Determine the (X, Y) coordinate at the center of the cell enclosing the given text.  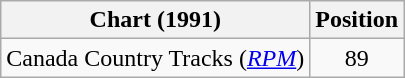
Position (357, 20)
Chart (1991) (156, 20)
89 (357, 58)
Canada Country Tracks (RPM) (156, 58)
